Scan for the cell matching the given text and deliver its [X, Y] coordinate at center. 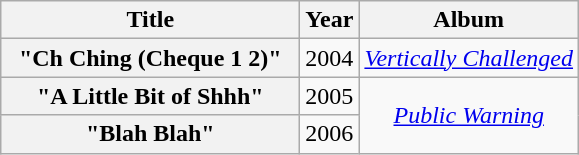
2004 [330, 58]
2005 [330, 96]
Title [150, 20]
Public Warning [469, 115]
Vertically Challenged [469, 58]
Album [469, 20]
"Blah Blah" [150, 134]
Year [330, 20]
2006 [330, 134]
"Ch Ching (Cheque 1 2)" [150, 58]
"A Little Bit of Shhh" [150, 96]
